Output the [X, Y] coordinate of the center of the cell containing the given text.  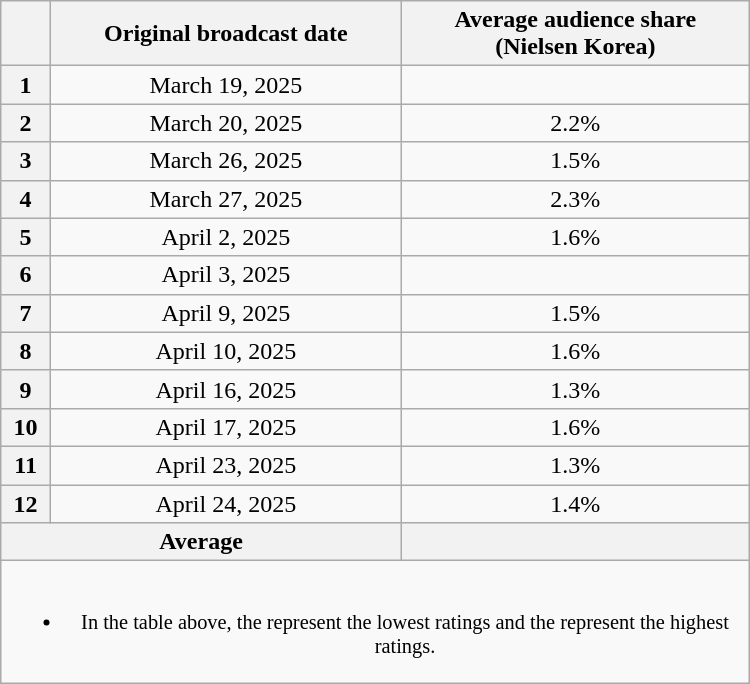
Average audience share(Nielsen Korea) [575, 34]
3 [26, 161]
April 9, 2025 [226, 313]
5 [26, 237]
March 19, 2025 [226, 85]
4 [26, 199]
12 [26, 503]
10 [26, 427]
March 27, 2025 [226, 199]
2.3% [575, 199]
9 [26, 389]
2.2% [575, 123]
2 [26, 123]
1 [26, 85]
April 24, 2025 [226, 503]
Average [202, 542]
April 3, 2025 [226, 275]
April 23, 2025 [226, 465]
8 [26, 351]
April 16, 2025 [226, 389]
April 2, 2025 [226, 237]
11 [26, 465]
Original broadcast date [226, 34]
April 10, 2025 [226, 351]
In the table above, the represent the lowest ratings and the represent the highest ratings. [375, 622]
March 26, 2025 [226, 161]
6 [26, 275]
March 20, 2025 [226, 123]
1.4% [575, 503]
7 [26, 313]
April 17, 2025 [226, 427]
